Return the [x, y] coordinate for the center point of the cell that contains the specified text.  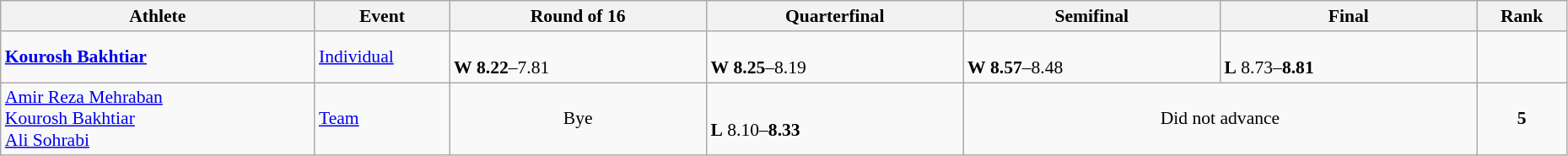
Did not advance [1220, 120]
W 8.57–8.48 [1091, 57]
Bye [579, 120]
L 8.10–8.33 [835, 120]
Amir Reza MehrabanKourosh BakhtiarAli Sohrabi [158, 120]
Team [382, 120]
Athlete [158, 16]
Event [382, 16]
W 8.25–8.19 [835, 57]
Final [1348, 16]
Round of 16 [579, 16]
Kourosh Bakhtiar [158, 57]
W 8.22–7.81 [579, 57]
L 8.73–8.81 [1348, 57]
5 [1522, 120]
Quarterfinal [835, 16]
Semifinal [1091, 16]
Rank [1522, 16]
Individual [382, 57]
